Output the (x, y) coordinate of the center of the cell containing the given text.  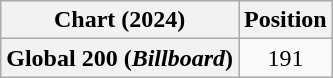
Global 200 (Billboard) (120, 58)
Position (285, 20)
Chart (2024) (120, 20)
191 (285, 58)
